Capture the cell that displays the provided text and extract its [X, Y] central coordinate. 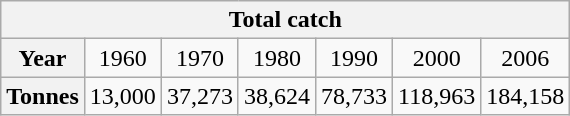
2006 [526, 58]
2000 [437, 58]
38,624 [276, 96]
78,733 [354, 96]
118,963 [437, 96]
Total catch [286, 20]
1970 [200, 58]
Year [43, 58]
184,158 [526, 96]
Tonnes [43, 96]
37,273 [200, 96]
13,000 [122, 96]
1980 [276, 58]
1960 [122, 58]
1990 [354, 58]
